For the text-containing cell, return its midpoint in (X, Y) coordinate format. 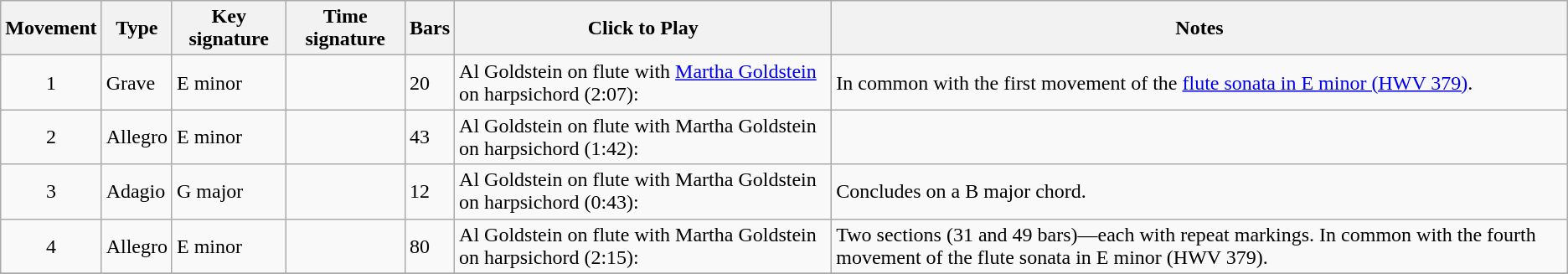
1 (51, 82)
Key signature (228, 28)
Type (137, 28)
20 (431, 82)
2 (51, 137)
Al Goldstein on flute with Martha Goldstein on harpsichord (2:07): (643, 82)
Grave (137, 82)
Adagio (137, 191)
Concludes on a B major chord. (1199, 191)
G major (228, 191)
12 (431, 191)
3 (51, 191)
In common with the first movement of the flute sonata in E minor (HWV 379). (1199, 82)
Click to Play (643, 28)
Time signature (345, 28)
80 (431, 246)
Notes (1199, 28)
Al Goldstein on flute with Martha Goldstein on harpsichord (1:42): (643, 137)
43 (431, 137)
Bars (431, 28)
Movement (51, 28)
Al Goldstein on flute with Martha Goldstein on harpsichord (0:43): (643, 191)
Two sections (31 and 49 bars)—each with repeat markings. In common with the fourth movement of the flute sonata in E minor (HWV 379). (1199, 246)
Al Goldstein on flute with Martha Goldstein on harpsichord (2:15): (643, 246)
4 (51, 246)
